Return (x, y) of the center of cell containing provided text 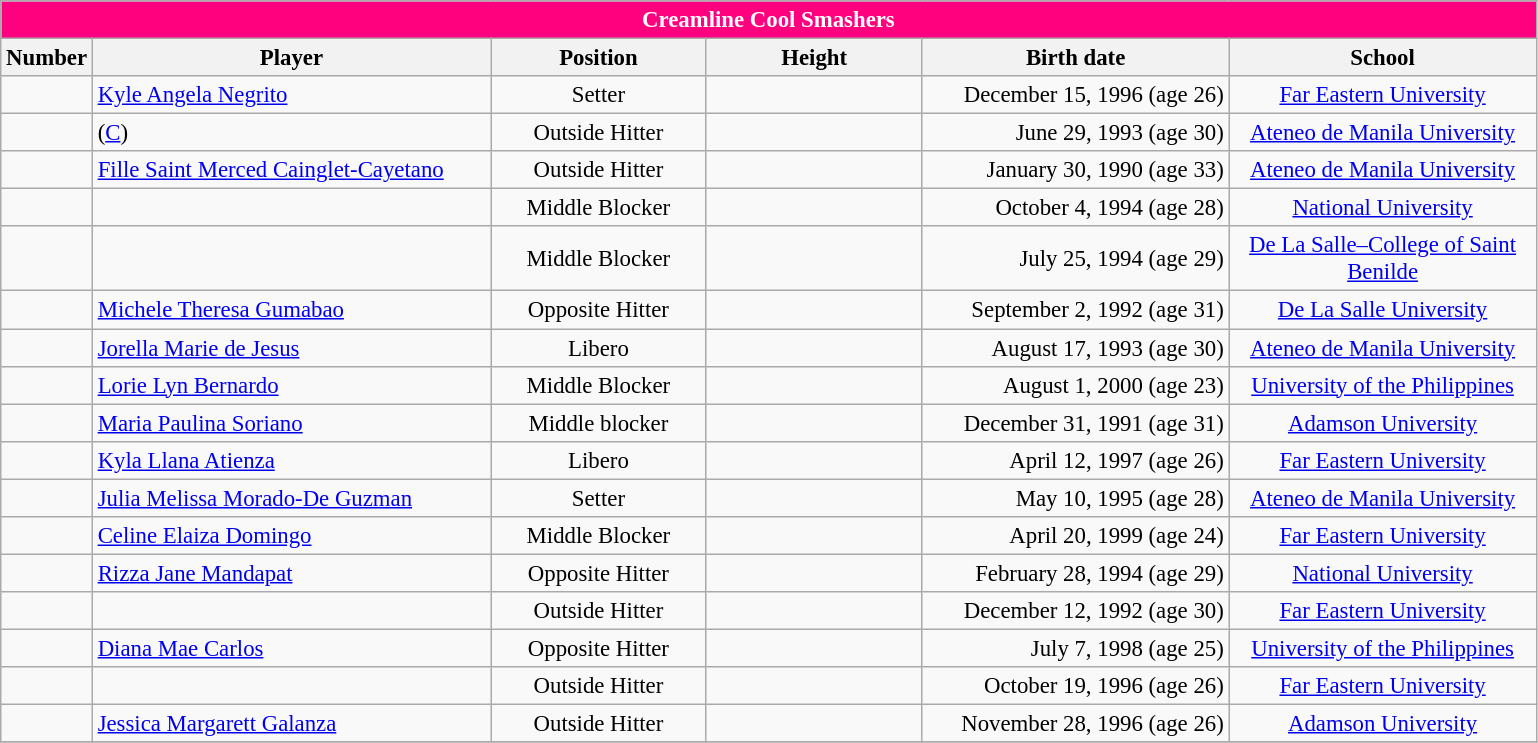
De La Salle–College of Saint Benilde (1382, 258)
Position (599, 58)
Jorella Marie de Jesus (291, 348)
Julia Melissa Morado-De Guzman (291, 498)
Middle blocker (599, 423)
February 28, 1994 (age 29) (1076, 573)
Creamline Cool Smashers (768, 20)
July 7, 1998 (age 25) (1076, 648)
Kyla Llana Atienza (291, 460)
August 1, 2000 (age 23) (1076, 385)
October 19, 1996 (age 26) (1076, 686)
August 17, 1993 (age 30) (1076, 348)
December 12, 1992 (age 30) (1076, 611)
Lorie Lyn Bernardo (291, 385)
Jessica Margarett Galanza (291, 724)
July 25, 1994 (age 29) (1076, 258)
(C) (291, 133)
June 29, 1993 (age 30) (1076, 133)
De La Salle University (1382, 310)
April 20, 1999 (age 24) (1076, 536)
May 10, 1995 (age 28) (1076, 498)
Height (814, 58)
Rizza Jane Mandapat (291, 573)
April 12, 1997 (age 26) (1076, 460)
Kyle Angela Negrito (291, 95)
Fille Saint Merced Cainglet-Cayetano (291, 170)
Michele Theresa Gumabao (291, 310)
School (1382, 58)
Player (291, 58)
Maria Paulina Soriano (291, 423)
October 4, 1994 (age 28) (1076, 208)
December 31, 1991 (age 31) (1076, 423)
January 30, 1990 (age 33) (1076, 170)
Number (47, 58)
Birth date (1076, 58)
December 15, 1996 (age 26) (1076, 95)
Celine Elaiza Domingo (291, 536)
November 28, 1996 (age 26) (1076, 724)
Diana Mae Carlos (291, 648)
September 2, 1992 (age 31) (1076, 310)
